Search for the cell housing the specified text and yield its [x, y] center coordinate. 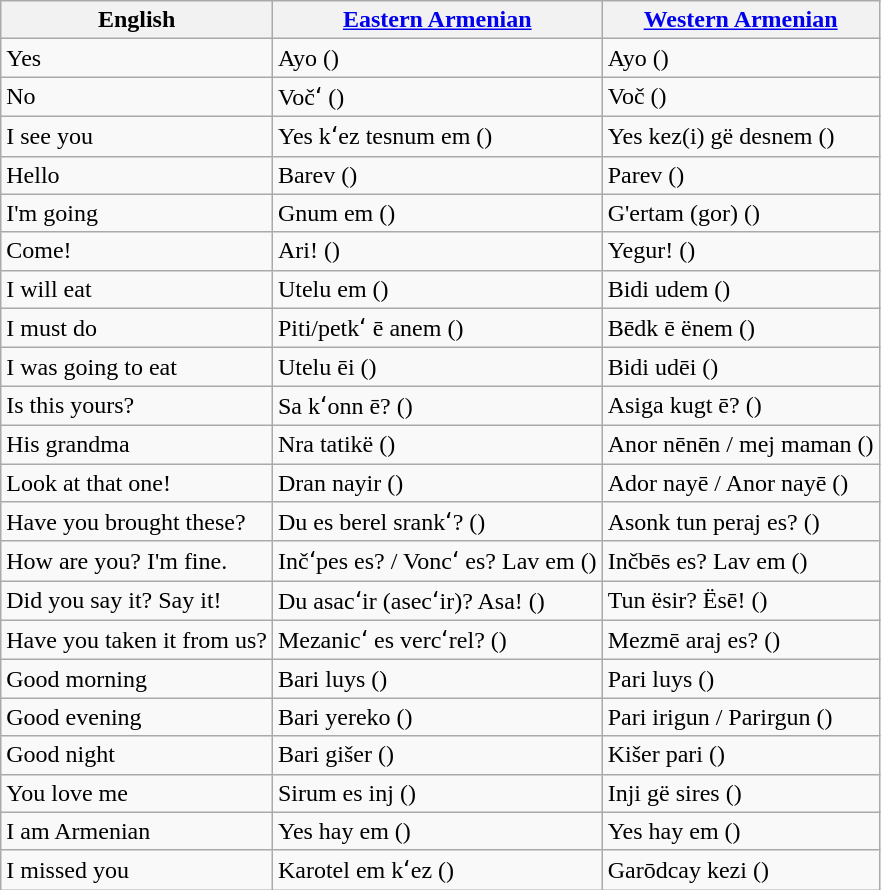
Inji gë sires () [740, 793]
I was going to eat [137, 367]
I see you [137, 136]
Bidi udem () [740, 289]
Mezanicʻ es vercʻrel? () [437, 640]
Have you taken it from us? [137, 640]
Gnum em () [437, 213]
Garōdcay kezi () [740, 870]
Bari luys () [437, 679]
No [137, 97]
Yes kʻez tesnum em () [437, 136]
I'm going [137, 213]
Tun ësir? Ësē! () [740, 601]
I am Armenian [137, 831]
Sa kʻonn ē? () [437, 406]
Yes [137, 58]
I must do [137, 328]
Anor nēnēn / mej maman () [740, 444]
Sirum es inj () [437, 793]
I will eat [137, 289]
How are you? I'm fine. [137, 561]
Bēdk ē ënem () [740, 328]
I missed you [137, 870]
Piti/petkʻ ē anem () [437, 328]
Karotel em kʻez () [437, 870]
Inčbēs es? Lav em () [740, 561]
Is this yours? [137, 406]
Mezmē araj es? () [740, 640]
Kišer pari () [740, 755]
Du asacʻir (asecʻir)? Asa! () [437, 601]
Utelu ēi () [437, 367]
Utelu em () [437, 289]
Pari irigun / Parirgun () [740, 717]
Bari gišer () [437, 755]
Good morning [137, 679]
You love me [137, 793]
Du es berel srankʻ? () [437, 522]
Pari luys () [740, 679]
Nra tatikë () [437, 444]
Good night [137, 755]
Asiga kugt ē? () [740, 406]
Come! [137, 251]
Dran nayir () [437, 483]
English [137, 20]
Asonk tun peraj es? () [740, 522]
Voč () [740, 97]
Inčʻpes es? / Voncʻ es? Lav em () [437, 561]
Look at that one! [137, 483]
Have you brought these? [137, 522]
Yes kez(i) gë desnem () [740, 136]
Ador nayē / Anor nayē () [740, 483]
Parev () [740, 175]
Did you say it? Say it! [137, 601]
Good evening [137, 717]
Western Armenian [740, 20]
Eastern Armenian [437, 20]
Yegur! () [740, 251]
Bidi udēi () [740, 367]
Vočʻ () [437, 97]
Hello [137, 175]
His grandma [137, 444]
Barev () [437, 175]
Ari! () [437, 251]
G'ertam (gor) () [740, 213]
Bari yereko () [437, 717]
